Provide the (X, Y) coordinate of the cell's center where the given text is located.  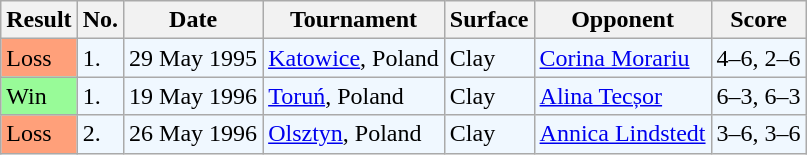
3–6, 3–6 (758, 134)
Katowice, Poland (354, 58)
Win (39, 96)
Opponent (622, 20)
No. (100, 20)
2. (100, 134)
Toruń, Poland (354, 96)
Alina Tecșor (622, 96)
Corina Morariu (622, 58)
6–3, 6–3 (758, 96)
Score (758, 20)
Tournament (354, 20)
Result (39, 20)
Olsztyn, Poland (354, 134)
4–6, 2–6 (758, 58)
29 May 1995 (194, 58)
19 May 1996 (194, 96)
Date (194, 20)
Annica Lindstedt (622, 134)
Surface (489, 20)
26 May 1996 (194, 134)
